Provide the [X, Y] coordinate of the cell's center where the given text is located.  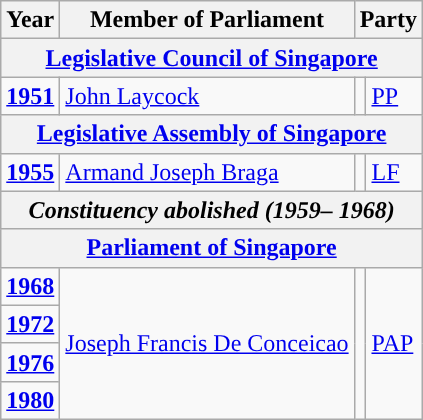
1955 [30, 172]
1968 [30, 286]
Party [388, 20]
LF [394, 172]
1951 [30, 96]
1972 [30, 324]
Legislative Assembly of Singapore [212, 134]
John Laycock [207, 96]
1976 [30, 362]
PP [394, 96]
Constituency abolished (1959– 1968) [212, 210]
Parliament of Singapore [212, 248]
Legislative Council of Singapore [212, 58]
Armand Joseph Braga [207, 172]
Year [30, 20]
PAP [394, 343]
Joseph Francis De Conceicao [207, 343]
1980 [30, 400]
Member of Parliament [207, 20]
